Detect which cell encompasses the target text, then output its [x, y] center coordinate. 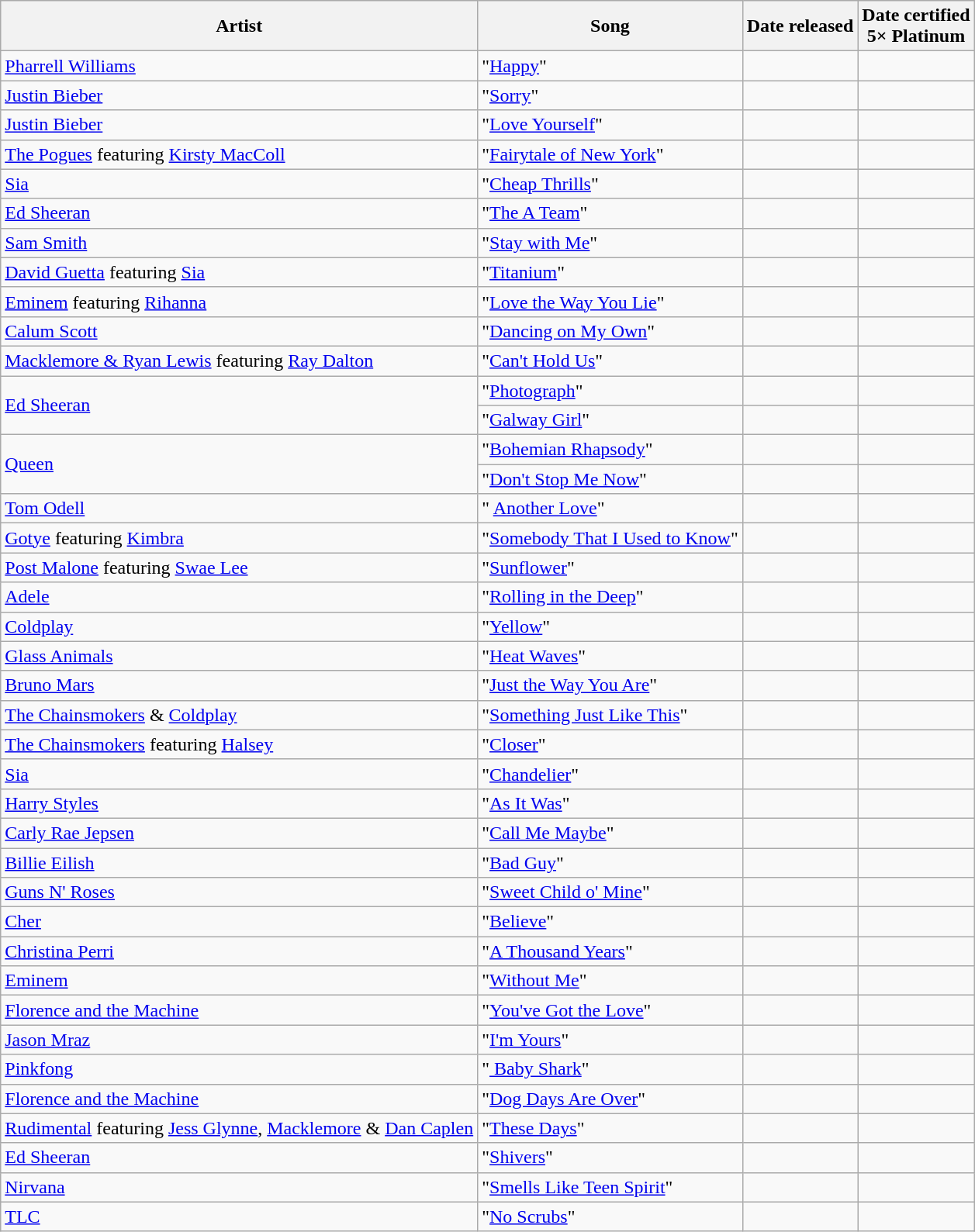
"Photograph" [610, 390]
Sam Smith [239, 243]
Tom Odell [239, 509]
"Galway Girl" [610, 420]
Song [610, 26]
"Titanium" [610, 272]
"These Days" [610, 1128]
"Sweet Child o' Mine" [610, 892]
Post Malone featuring Swae Lee [239, 568]
Rudimental featuring Jess Glynne, Macklemore & Dan Caplen [239, 1128]
"Rolling in the Deep" [610, 597]
Jason Mraz [239, 1040]
Billie Eilish [239, 863]
"Without Me" [610, 981]
Cher [239, 922]
Artist [239, 26]
"Just the Way You Are" [610, 685]
"Love Yourself" [610, 125]
"Bohemian Rhapsody" [610, 450]
The Pogues featuring Kirsty MacColl [239, 154]
" Another Love" [610, 509]
"Somebody That I Used to Know" [610, 538]
"Shivers" [610, 1158]
Adele [239, 597]
"The A Team" [610, 213]
Eminem featuring Rihanna [239, 302]
Coldplay [239, 626]
"Stay with Me" [610, 243]
Eminem [239, 981]
"Heat Waves" [610, 656]
Carly Rae Jepsen [239, 833]
TLC [239, 1216]
"Something Just Like This" [610, 715]
"Happy" [610, 66]
"Cheap Thrills" [610, 184]
Glass Animals [239, 656]
"As It Was" [610, 803]
"Sunflower" [610, 568]
"Dancing on My Own" [610, 331]
"Bad Guy" [610, 863]
"Call Me Maybe" [610, 833]
"Sorry" [610, 95]
"Dog Days Are Over" [610, 1099]
"Chandelier" [610, 774]
The Chainsmokers featuring Halsey [239, 744]
"Can't Hold Us" [610, 361]
"Smells Like Teen Spirit" [610, 1187]
Guns N' Roses [239, 892]
Date certified5× Platinum [916, 26]
Nirvana [239, 1187]
" Baby Shark" [610, 1069]
"Love the Way You Lie" [610, 302]
Harry Styles [239, 803]
David Guetta featuring Sia [239, 272]
Date released [800, 26]
The Chainsmokers & Coldplay [239, 715]
Pinkfong [239, 1069]
Pharrell Williams [239, 66]
"Yellow" [610, 626]
Bruno Mars [239, 685]
Gotye featuring Kimbra [239, 538]
Queen [239, 464]
"You've Got the Love" [610, 1010]
"Closer" [610, 744]
"I'm Yours" [610, 1040]
"Fairytale of New York" [610, 154]
Calum Scott [239, 331]
"Don't Stop Me Now" [610, 479]
Macklemore & Ryan Lewis featuring Ray Dalton [239, 361]
"No Scrubs" [610, 1216]
Christina Perri [239, 951]
"Believe" [610, 922]
"A Thousand Years" [610, 951]
